Scan for the cell matching the given text and deliver its [x, y] coordinate at center. 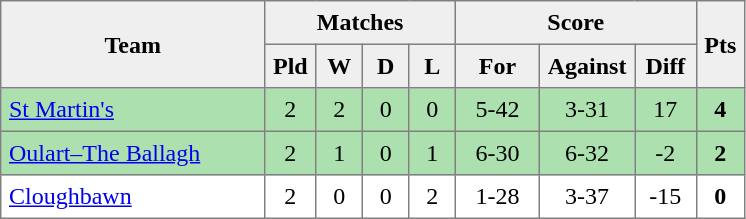
Cloughbawn [133, 197]
Team [133, 44]
Score [576, 23]
Pts [720, 44]
Oulart–The Ballagh [133, 153]
17 [666, 110]
Pld [290, 66]
3-31 [586, 110]
5-42 [497, 110]
For [497, 66]
Diff [666, 66]
4 [720, 110]
6-32 [586, 153]
St Martin's [133, 110]
Matches [360, 23]
D [385, 66]
6-30 [497, 153]
L [432, 66]
-15 [666, 197]
Against [586, 66]
1-28 [497, 197]
-2 [666, 153]
W [339, 66]
3-37 [586, 197]
